Detect which cell encompasses the target text, then output its [x, y] center coordinate. 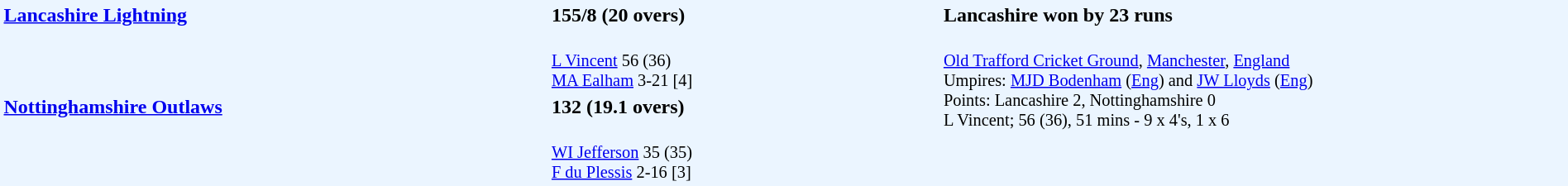
132 (19.1 overs) [744, 107]
L Vincent 56 (36) MA Ealham 3-21 [4] [744, 61]
Lancashire Lightning [275, 47]
155/8 (20 overs) [744, 15]
Nottinghamshire Outlaws [275, 139]
Lancashire won by 23 runs [1254, 15]
WI Jefferson 35 (35) F du Plessis 2-16 [3] [744, 152]
